Provide the (X, Y) coordinate of the cell's center where the given text is located.  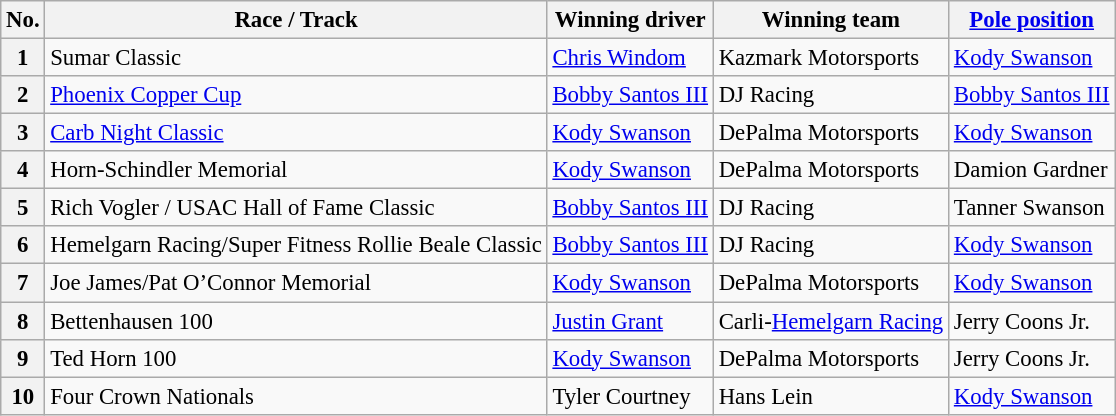
Bettenhausen 100 (296, 321)
Chris Windom (630, 58)
Damion Gardner (1032, 170)
Rich Vogler / USAC Hall of Fame Classic (296, 208)
Carli-Hemelgarn Racing (830, 321)
Phoenix Copper Cup (296, 95)
7 (23, 283)
Race / Track (296, 20)
No. (23, 20)
5 (23, 208)
6 (23, 245)
Kazmark Motorsports (830, 58)
Pole position (1032, 20)
Hans Lein (830, 396)
Ted Horn 100 (296, 358)
Four Crown Nationals (296, 396)
Winning team (830, 20)
Hemelgarn Racing/Super Fitness Rollie Beale Classic (296, 245)
3 (23, 133)
Tanner Swanson (1032, 208)
4 (23, 170)
Horn-Schindler Memorial (296, 170)
Joe James/Pat O’Connor Memorial (296, 283)
2 (23, 95)
9 (23, 358)
Winning driver (630, 20)
8 (23, 321)
10 (23, 396)
Tyler Courtney (630, 396)
1 (23, 58)
Justin Grant (630, 321)
Sumar Classic (296, 58)
Carb Night Classic (296, 133)
